Provide the [X, Y] coordinate of the cell's center where the given text is located.  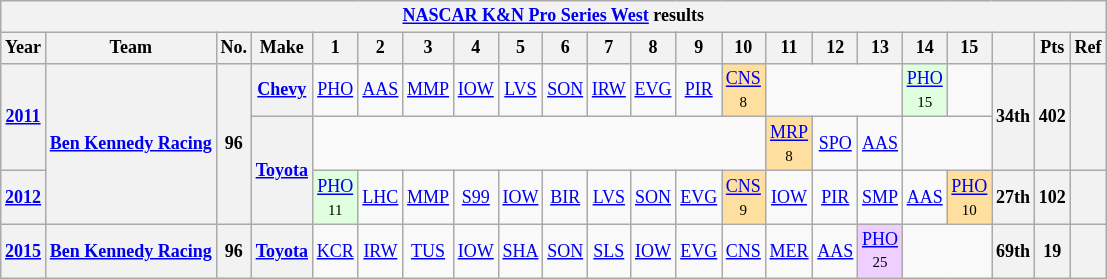
PHO11 [335, 197]
8 [653, 48]
No. [234, 48]
PHO25 [880, 251]
2011 [24, 116]
34th [1014, 116]
102 [1052, 197]
402 [1052, 116]
1 [335, 48]
3 [428, 48]
12 [836, 48]
CNS8 [744, 90]
PHO10 [970, 197]
2 [380, 48]
Year [24, 48]
2015 [24, 251]
BIR [566, 197]
Chevy [282, 90]
27th [1014, 197]
LHC [380, 197]
4 [476, 48]
SPO [836, 144]
9 [699, 48]
14 [924, 48]
SLS [608, 251]
PHO [335, 90]
TUS [428, 251]
CNS9 [744, 197]
Pts [1052, 48]
15 [970, 48]
19 [1052, 251]
NASCAR K&N Pro Series West results [554, 16]
Make [282, 48]
KCR [335, 251]
S99 [476, 197]
10 [744, 48]
13 [880, 48]
11 [789, 48]
69th [1014, 251]
MER [789, 251]
5 [520, 48]
PHO15 [924, 90]
Team [130, 48]
CNS [744, 251]
6 [566, 48]
SMP [880, 197]
MRP8 [789, 144]
Ref [1088, 48]
SHA [520, 251]
7 [608, 48]
2012 [24, 197]
